Scan for the cell matching the given text and deliver its [x, y] coordinate at center. 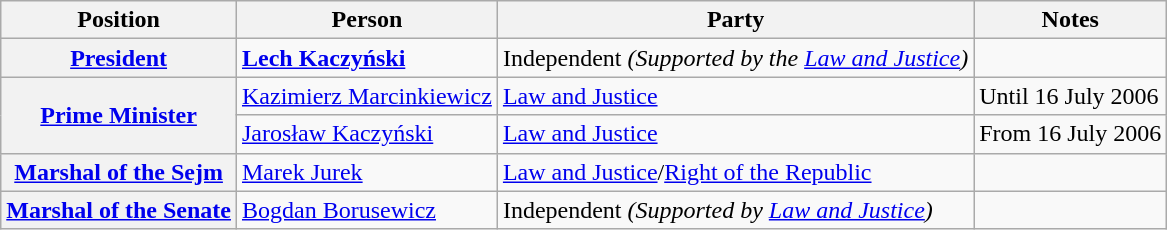
Independent (Supported by Law and Justice) [735, 210]
Person [366, 20]
Notes [1070, 20]
Party [735, 20]
From 16 July 2006 [1070, 134]
President [119, 58]
Jarosław Kaczyński [366, 134]
Bogdan Borusewicz [366, 210]
Law and Justice/Right of the Republic [735, 172]
Position [119, 20]
Lech Kaczyński [366, 58]
Marshal of the Sejm [119, 172]
Prime Minister [119, 115]
Independent (Supported by the Law and Justice) [735, 58]
Marek Jurek [366, 172]
Kazimierz Marcinkiewicz [366, 96]
Until 16 July 2006 [1070, 96]
Marshal of the Senate [119, 210]
